Locate the cell with the specified text and output its (x, y) center coordinate. 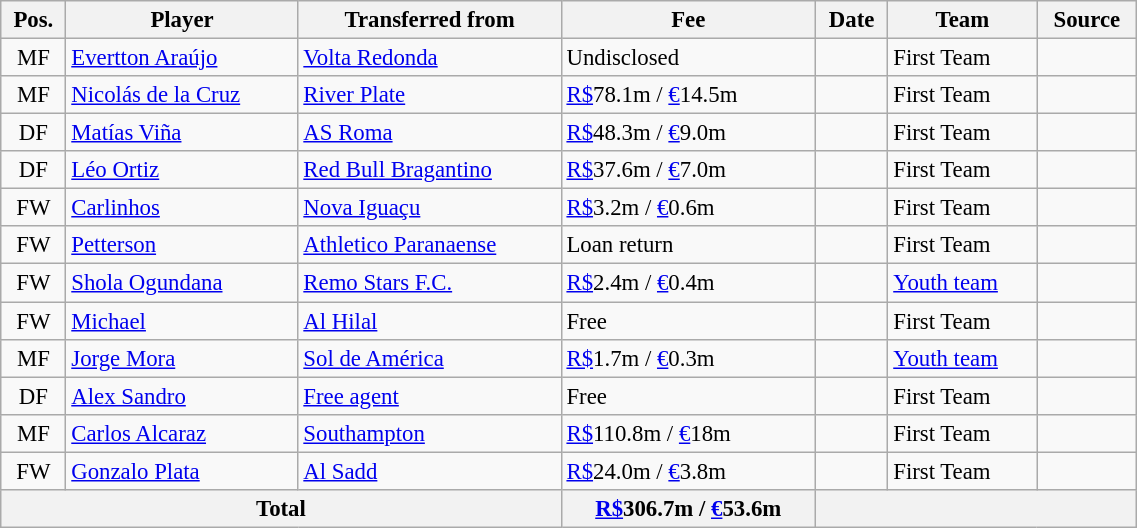
Pos. (34, 20)
AS Roma (430, 133)
R$2.4m / €0.4m (688, 283)
Shola Ogundana (182, 283)
Southampton (430, 433)
Petterson (182, 245)
Al Sadd (430, 471)
R$24.0m / €3.8m (688, 471)
Fee (688, 20)
Source (1087, 20)
Michael (182, 321)
Nova Iguaçu (430, 208)
Alex Sandro (182, 396)
Nicolás de la Cruz (182, 95)
Loan return (688, 245)
Léo Ortiz (182, 170)
R$110.8m / €18m (688, 433)
Team (962, 20)
Player (182, 20)
Free agent (430, 396)
R$3.2m / €0.6m (688, 208)
Athletico Paranaense (430, 245)
Red Bull Bragantino (430, 170)
Al Hilal (430, 321)
R$78.1m / €14.5m (688, 95)
Gonzalo Plata (182, 471)
R$37.6m / €7.0m (688, 170)
Undisclosed (688, 58)
River Plate (430, 95)
Jorge Mora (182, 358)
Volta Redonda (430, 58)
Remo Stars F.C. (430, 283)
R$306.7m / €53.6m (688, 509)
Transferred from (430, 20)
Matías Viña (182, 133)
Carlos Alcaraz (182, 433)
Total (281, 509)
Sol de América (430, 358)
Date (852, 20)
Evertton Araújo (182, 58)
R$1.7m / €0.3m (688, 358)
Carlinhos (182, 208)
R$48.3m / €9.0m (688, 133)
